For the text-containing cell, return its midpoint in [x, y] coordinate format. 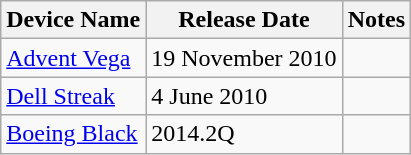
2014.2Q [244, 134]
Device Name [74, 20]
Notes [376, 20]
Dell Streak [74, 96]
19 November 2010 [244, 58]
4 June 2010 [244, 96]
Release Date [244, 20]
Advent Vega [74, 58]
Boeing Black [74, 134]
